Search for the cell housing the specified text and yield its [x, y] center coordinate. 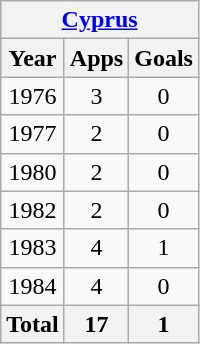
Goals [164, 58]
1984 [33, 286]
1982 [33, 210]
1976 [33, 96]
3 [96, 96]
Apps [96, 58]
17 [96, 324]
Cyprus [100, 20]
1980 [33, 172]
Year [33, 58]
1983 [33, 248]
1977 [33, 134]
Total [33, 324]
